Pinpoint the cell where the given text exists, returning its (x, y) midpoint coordinate. 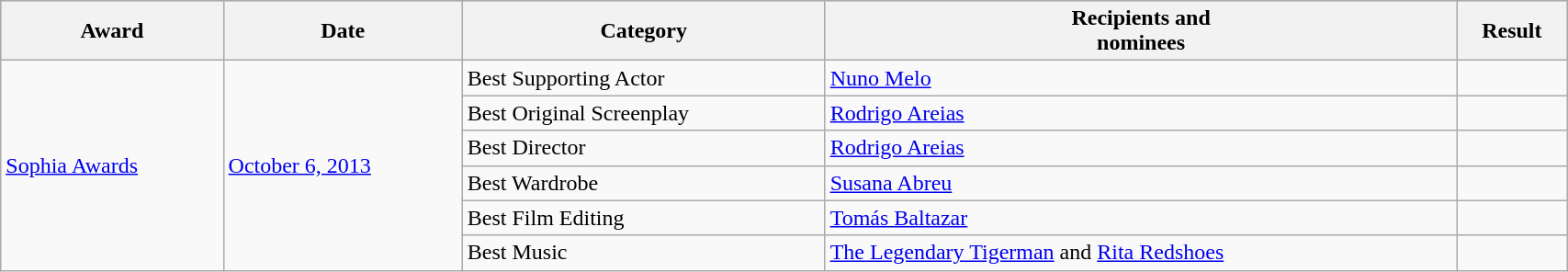
Best Music (643, 253)
The Legendary Tigerman and Rita Redshoes (1141, 253)
Best Director (643, 148)
Recipients and nominees (1141, 31)
Best Wardrobe (643, 183)
Tomás Baltazar (1141, 218)
October 6, 2013 (343, 165)
Result (1512, 31)
Best Film Editing (643, 218)
Date (343, 31)
Susana Abreu (1141, 183)
Nuno Melo (1141, 78)
Best Supporting Actor (643, 78)
Award (112, 31)
Sophia Awards (112, 165)
Best Original Screenplay (643, 113)
Category (643, 31)
